From the cell containing the given text, extract its center point as [X, Y] coordinate. 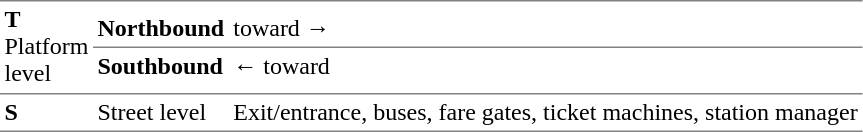
TPlatform level [46, 47]
Street level [161, 113]
toward → [546, 28]
S [46, 113]
← toward [546, 65]
Northbound [161, 28]
Southbound [161, 65]
Exit/entrance, buses, fare gates, ticket machines, station manager [546, 113]
